Detect which cell encompasses the target text, then output its [X, Y] center coordinate. 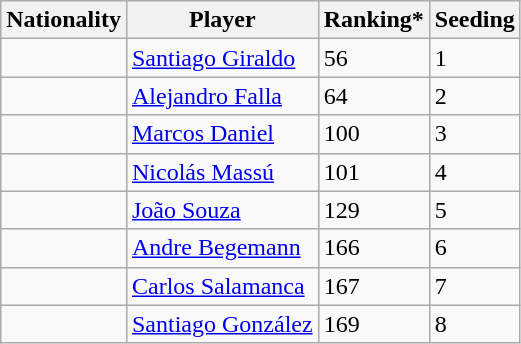
Andre Begemann [222, 248]
64 [374, 96]
Santiago González [222, 324]
Ranking* [374, 20]
6 [474, 248]
4 [474, 172]
169 [374, 324]
5 [474, 210]
Alejandro Falla [222, 96]
129 [374, 210]
8 [474, 324]
João Souza [222, 210]
Nationality [64, 20]
Nicolás Massú [222, 172]
3 [474, 134]
1 [474, 58]
166 [374, 248]
56 [374, 58]
Carlos Salamanca [222, 286]
100 [374, 134]
Marcos Daniel [222, 134]
101 [374, 172]
7 [474, 286]
Seeding [474, 20]
Santiago Giraldo [222, 58]
Player [222, 20]
2 [474, 96]
167 [374, 286]
